Return the [x, y] coordinate for the center point of the cell that contains the specified text.  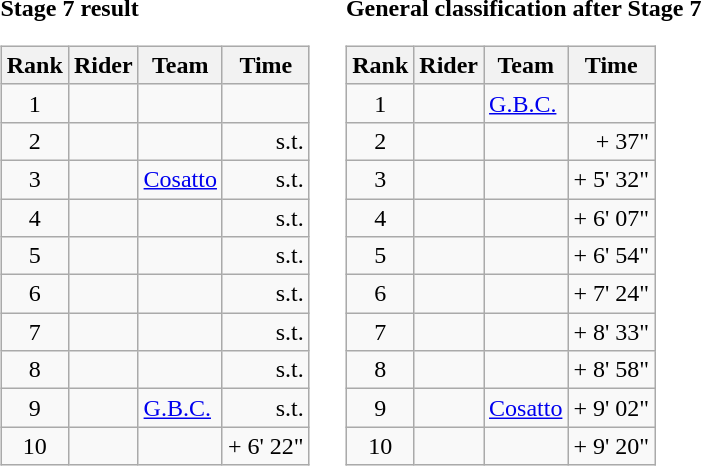
+ 9' 02" [612, 408]
+ 7' 24" [612, 294]
+ 6' 07" [612, 217]
+ 9' 20" [612, 446]
+ 37" [612, 141]
+ 6' 22" [266, 446]
+ 8' 58" [612, 370]
+ 6' 54" [612, 256]
+ 8' 33" [612, 332]
+ 5' 32" [612, 179]
